Return (X, Y) of the center of cell containing provided text 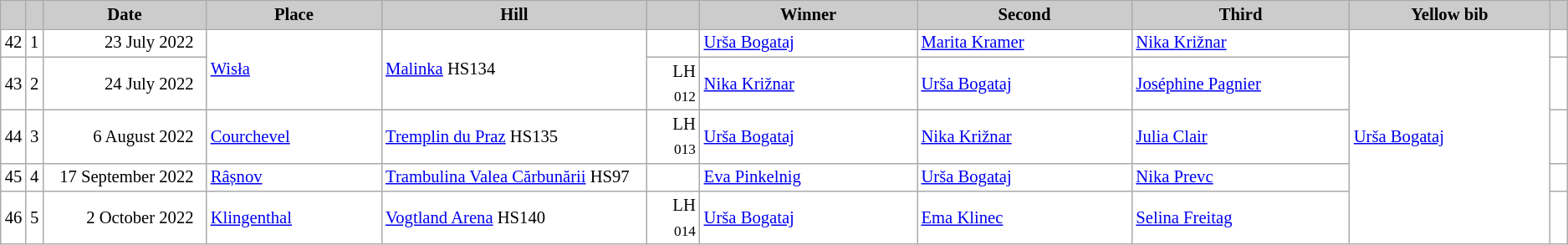
3 (34, 135)
Trambulina Valea Cărbunării HS97 (513, 177)
Julia Clair (1240, 135)
44 (13, 135)
42 (13, 43)
Vogtland Arena HS140 (513, 217)
23 July 2022 (125, 43)
Râșnov (294, 177)
Eva Pinkelnig (809, 177)
Joséphine Pagnier (1240, 84)
2 October 2022 (125, 217)
Place (294, 14)
Ema Klinec (1025, 217)
2 (34, 84)
LH 012 (672, 84)
Second (1025, 14)
Yellow bib (1450, 14)
Nika Prevc (1240, 177)
LH 014 (672, 217)
6 August 2022 (125, 135)
Malinka HS134 (513, 69)
Date (125, 14)
43 (13, 84)
Klingenthal (294, 217)
Third (1240, 14)
45 (13, 177)
Winner (809, 14)
17 September 2022 (125, 177)
Marita Kramer (1025, 43)
Tremplin du Praz HS135 (513, 135)
1 (34, 43)
Wisła (294, 69)
24 July 2022 (125, 84)
5 (34, 217)
Selina Freitag (1240, 217)
4 (34, 177)
46 (13, 217)
Courchevel (294, 135)
LH 013 (672, 135)
Hill (513, 14)
